Provide the (x, y) coordinate of the cell's center where the given text is located.  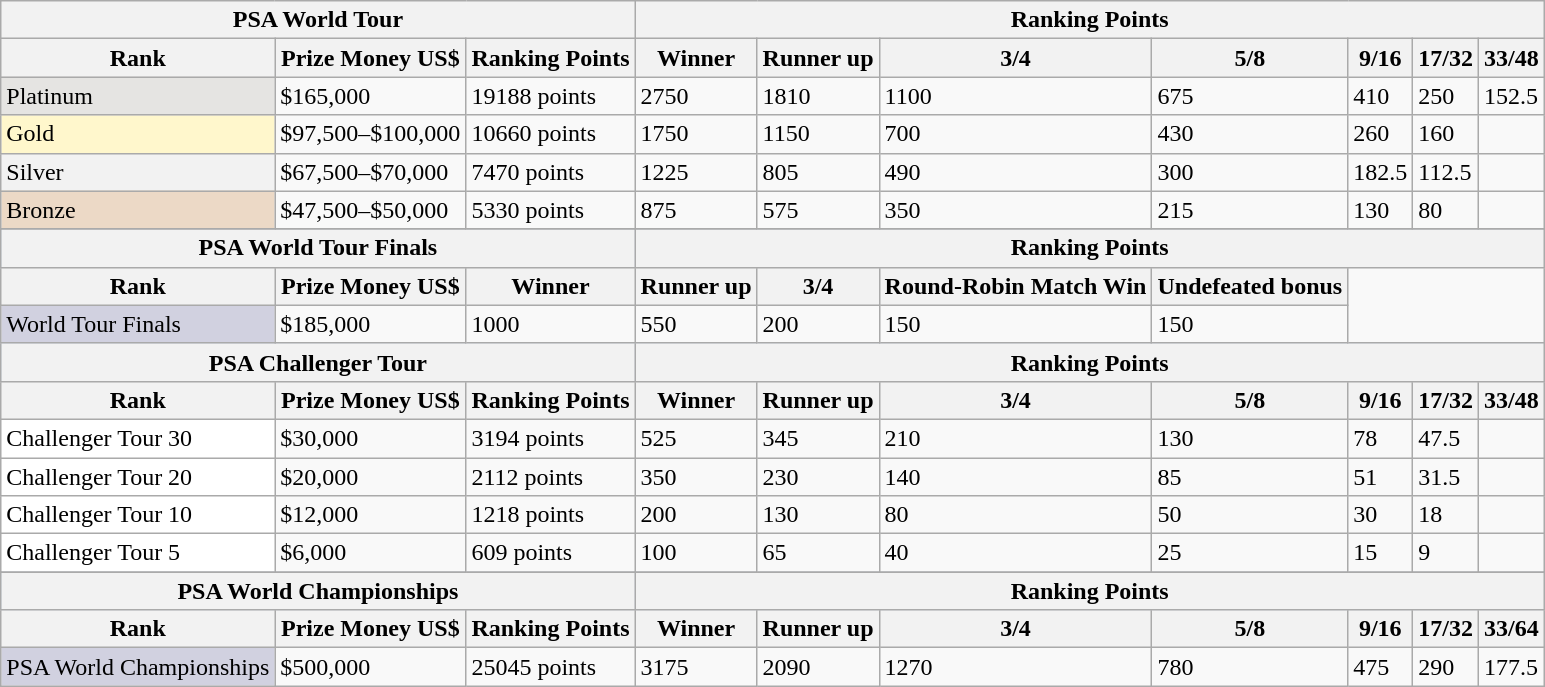
182.5 (1380, 172)
$6,000 (370, 553)
1100 (1016, 96)
Silver (138, 172)
Undefeated bonus (1250, 286)
$165,000 (370, 96)
2090 (818, 667)
290 (1446, 667)
250 (1446, 96)
1810 (818, 96)
215 (1250, 210)
30 (1380, 515)
Challenger Tour 10 (138, 515)
65 (818, 553)
Challenger Tour 20 (138, 477)
19188 points (550, 96)
2750 (696, 96)
$30,000 (370, 438)
177.5 (1512, 667)
1218 points (550, 515)
490 (1016, 172)
875 (696, 210)
$97,500–$100,000 (370, 134)
675 (1250, 96)
1000 (550, 324)
345 (818, 438)
18 (1446, 515)
1750 (696, 134)
$47,500–$50,000 (370, 210)
100 (696, 553)
51 (1380, 477)
World Tour Finals (138, 324)
$185,000 (370, 324)
475 (1380, 667)
25 (1250, 553)
$500,000 (370, 667)
700 (1016, 134)
210 (1016, 438)
7470 points (550, 172)
Round-Robin Match Win (1016, 286)
575 (818, 210)
2112 points (550, 477)
PSA World Tour Finals (318, 248)
25045 points (550, 667)
Gold (138, 134)
$67,500–$70,000 (370, 172)
410 (1380, 96)
550 (696, 324)
3175 (696, 667)
140 (1016, 477)
260 (1380, 134)
5330 points (550, 210)
Platinum (138, 96)
$20,000 (370, 477)
50 (1250, 515)
1270 (1016, 667)
609 points (550, 553)
152.5 (1512, 96)
33/64 (1512, 629)
112.5 (1446, 172)
Bronze (138, 210)
40 (1016, 553)
230 (818, 477)
31.5 (1446, 477)
PSA Challenger Tour (318, 362)
780 (1250, 667)
78 (1380, 438)
430 (1250, 134)
300 (1250, 172)
1150 (818, 134)
1225 (696, 172)
$12,000 (370, 515)
3194 points (550, 438)
805 (818, 172)
15 (1380, 553)
Challenger Tour 30 (138, 438)
10660 points (550, 134)
525 (696, 438)
47.5 (1446, 438)
Challenger Tour 5 (138, 553)
9 (1446, 553)
85 (1250, 477)
PSA World Tour (318, 20)
160 (1446, 134)
